Output the [x, y] coordinate of the center of the cell containing the given text.  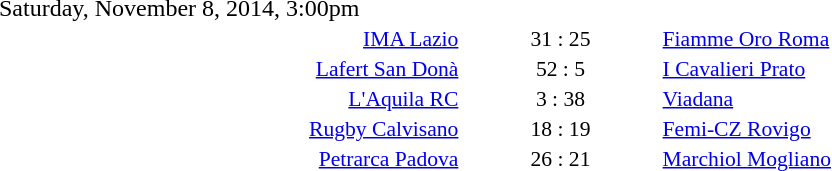
31 : 25 [560, 38]
3 : 38 [560, 98]
18 : 19 [560, 128]
52 : 5 [560, 68]
